For the text-containing cell, return its midpoint in [X, Y] coordinate format. 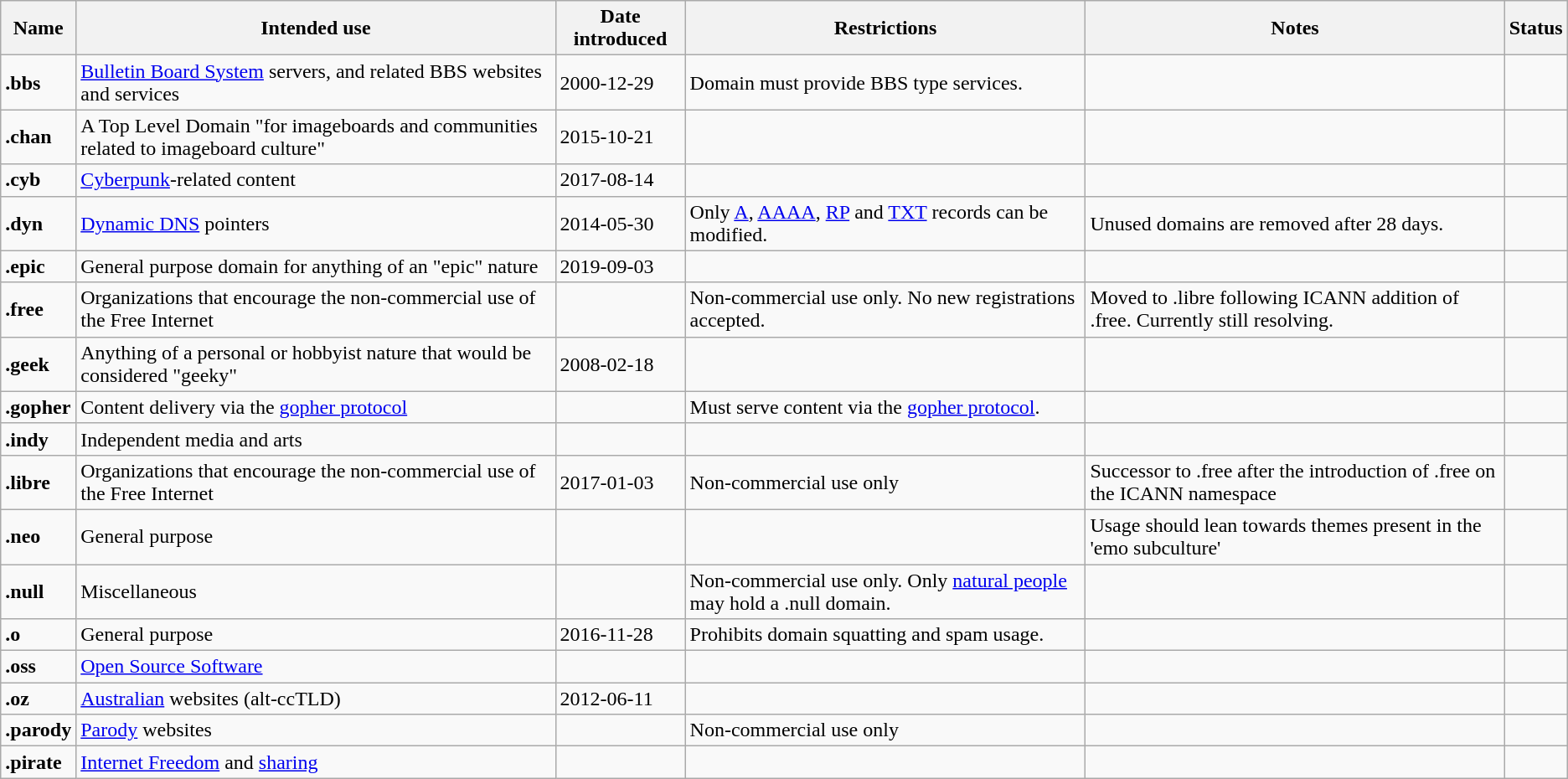
.oss [39, 667]
.indy [39, 439]
Status [1536, 28]
Name [39, 28]
Must serve content via the gopher protocol. [885, 407]
.cyb [39, 180]
.null [39, 591]
2017-01-03 [620, 482]
Open Source Software [316, 667]
.parody [39, 730]
Independent media and arts [316, 439]
Internet Freedom and sharing [316, 762]
2008-02-18 [620, 364]
.gopher [39, 407]
Only A, AAAA, RP and TXT records can be modified. [885, 223]
General purpose domain for anything of an "epic" nature [316, 266]
Prohibits domain squatting and spam usage. [885, 635]
.libre [39, 482]
Moved to .libre following ICANN addition of .free. Currently still resolving. [1295, 310]
Non-commercial use only. No new registrations accepted. [885, 310]
.pirate [39, 762]
.neo [39, 536]
Miscellaneous [316, 591]
2015-10-21 [620, 137]
A Top Level Domain "for imageboards and communities related to imageboard culture" [316, 137]
2017-08-14 [620, 180]
.epic [39, 266]
.free [39, 310]
Content delivery via the gopher protocol [316, 407]
.oz [39, 699]
.dyn [39, 223]
Australian websites (alt-ccTLD) [316, 699]
2019-09-03 [620, 266]
Usage should lean towards themes present in the 'emo subculture' [1295, 536]
.o [39, 635]
Restrictions [885, 28]
Non-commercial use only. Only natural people may hold a .null domain. [885, 591]
.bbs [39, 82]
Intended use [316, 28]
2016-11-28 [620, 635]
Notes [1295, 28]
.chan [39, 137]
Date introduced [620, 28]
Cyberpunk-related content [316, 180]
Unused domains are removed after 28 days. [1295, 223]
.geek [39, 364]
2014-05-30 [620, 223]
Parody websites [316, 730]
Bulletin Board System servers, and related BBS websites and services [316, 82]
2012-06-11 [620, 699]
Successor to .free after the introduction of .free on the ICANN namespace [1295, 482]
Dynamic DNS pointers [316, 223]
2000-12-29 [620, 82]
Anything of a personal or hobbyist nature that would be considered "geeky" [316, 364]
Domain must provide BBS type services. [885, 82]
